For the text-containing cell, return its midpoint in (x, y) coordinate format. 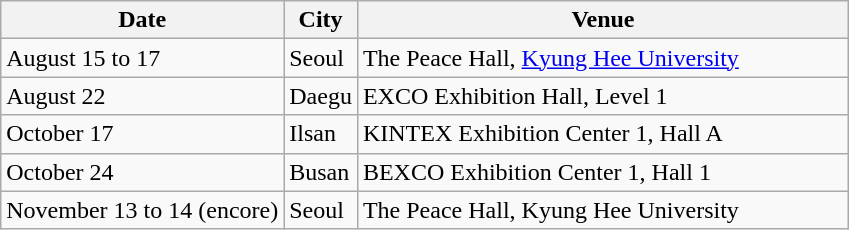
Venue (602, 20)
EXCO Exhibition Hall, Level 1 (602, 96)
BEXCO Exhibition Center 1, Hall 1 (602, 172)
October 17 (142, 134)
November 13 to 14 (encore) (142, 210)
Date (142, 20)
October 24 (142, 172)
Ilsan (321, 134)
City (321, 20)
August 22 (142, 96)
Daegu (321, 96)
KINTEX Exhibition Center 1, Hall A (602, 134)
Busan (321, 172)
August 15 to 17 (142, 58)
